Scan for the cell matching the given text and deliver its (x, y) coordinate at center. 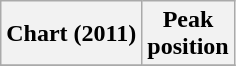
Peakposition (188, 34)
Chart (2011) (72, 34)
